Scan for the cell matching the given text and deliver its (x, y) coordinate at center. 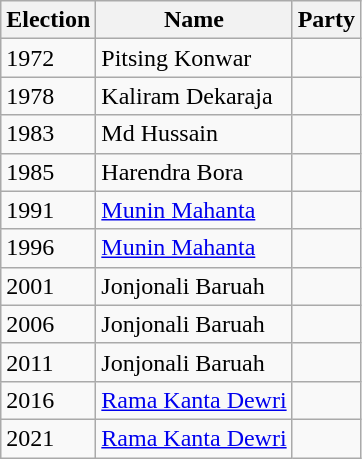
Party (326, 20)
2001 (48, 286)
2011 (48, 362)
1996 (48, 248)
2021 (48, 438)
1985 (48, 172)
1983 (48, 134)
Md Hussain (194, 134)
2016 (48, 400)
1972 (48, 58)
Pitsing Konwar (194, 58)
1991 (48, 210)
1978 (48, 96)
Kaliram Dekaraja (194, 96)
Election (48, 20)
Harendra Bora (194, 172)
Name (194, 20)
2006 (48, 324)
